Find where the given text appears and provide that cell's center as (X, Y) coordinate. 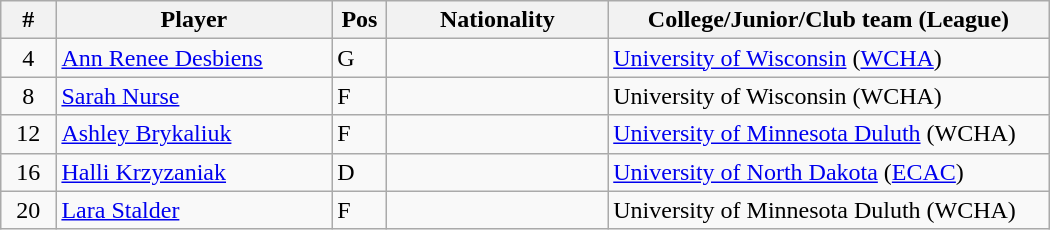
16 (28, 172)
Pos (360, 20)
G (360, 58)
Sarah Nurse (194, 96)
8 (28, 96)
Lara Stalder (194, 210)
College/Junior/Club team (League) (829, 20)
4 (28, 58)
20 (28, 210)
12 (28, 134)
Ashley Brykaliuk (194, 134)
Ann Renee Desbiens (194, 58)
# (28, 20)
D (360, 172)
Halli Krzyzaniak (194, 172)
Player (194, 20)
Nationality (498, 20)
University of North Dakota (ECAC) (829, 172)
